Return the (X, Y) coordinate for the center point of the cell that contains the specified text.  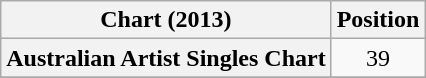
Position (378, 20)
Australian Artist Singles Chart (166, 58)
Chart (2013) (166, 20)
39 (378, 58)
